Scan for the cell matching the given text and deliver its [x, y] coordinate at center. 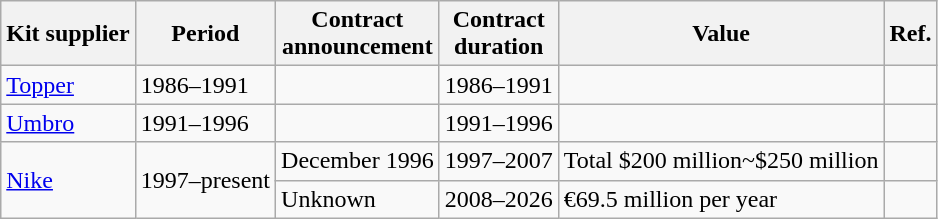
Topper [68, 85]
Value [721, 34]
Total $200 million~$250 million [721, 161]
1997–2007 [498, 161]
Umbro [68, 123]
Unknown [358, 199]
€69.5 million per year [721, 199]
Kit supplier [68, 34]
December 1996 [358, 161]
Contractannouncement [358, 34]
Period [205, 34]
Nike [68, 180]
1997–present [205, 180]
2008–2026 [498, 199]
Contractduration [498, 34]
Ref. [910, 34]
